Provide the [X, Y] coordinate of the cell's center where the given text is located.  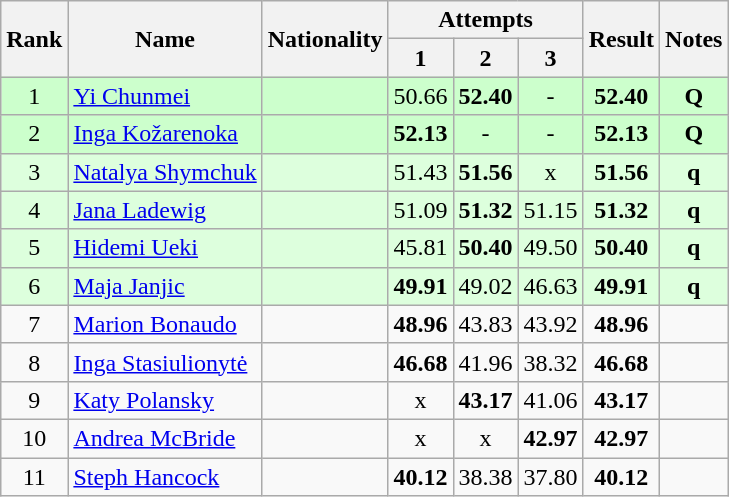
Attempts [486, 20]
Natalya Shymchuk [165, 172]
10 [34, 438]
6 [34, 286]
Yi Chunmei [165, 96]
50.66 [420, 96]
45.81 [420, 248]
43.83 [486, 324]
37.80 [550, 477]
Notes [694, 39]
Steph Hancock [165, 477]
Name [165, 39]
Hidemi Ueki [165, 248]
Maja Janjic [165, 286]
8 [34, 362]
41.96 [486, 362]
11 [34, 477]
46.63 [550, 286]
38.38 [486, 477]
51.15 [550, 210]
51.09 [420, 210]
Jana Ladewig [165, 210]
5 [34, 248]
49.02 [486, 286]
Rank [34, 39]
Nationality [325, 39]
Inga Stasiulionytė [165, 362]
Marion Bonaudo [165, 324]
51.43 [420, 172]
43.92 [550, 324]
4 [34, 210]
Inga Kožarenoka [165, 134]
49.50 [550, 248]
41.06 [550, 400]
38.32 [550, 362]
Andrea McBride [165, 438]
Katy Polansky [165, 400]
Result [621, 39]
9 [34, 400]
7 [34, 324]
